Find where the given text appears and provide that cell's center as [x, y] coordinate. 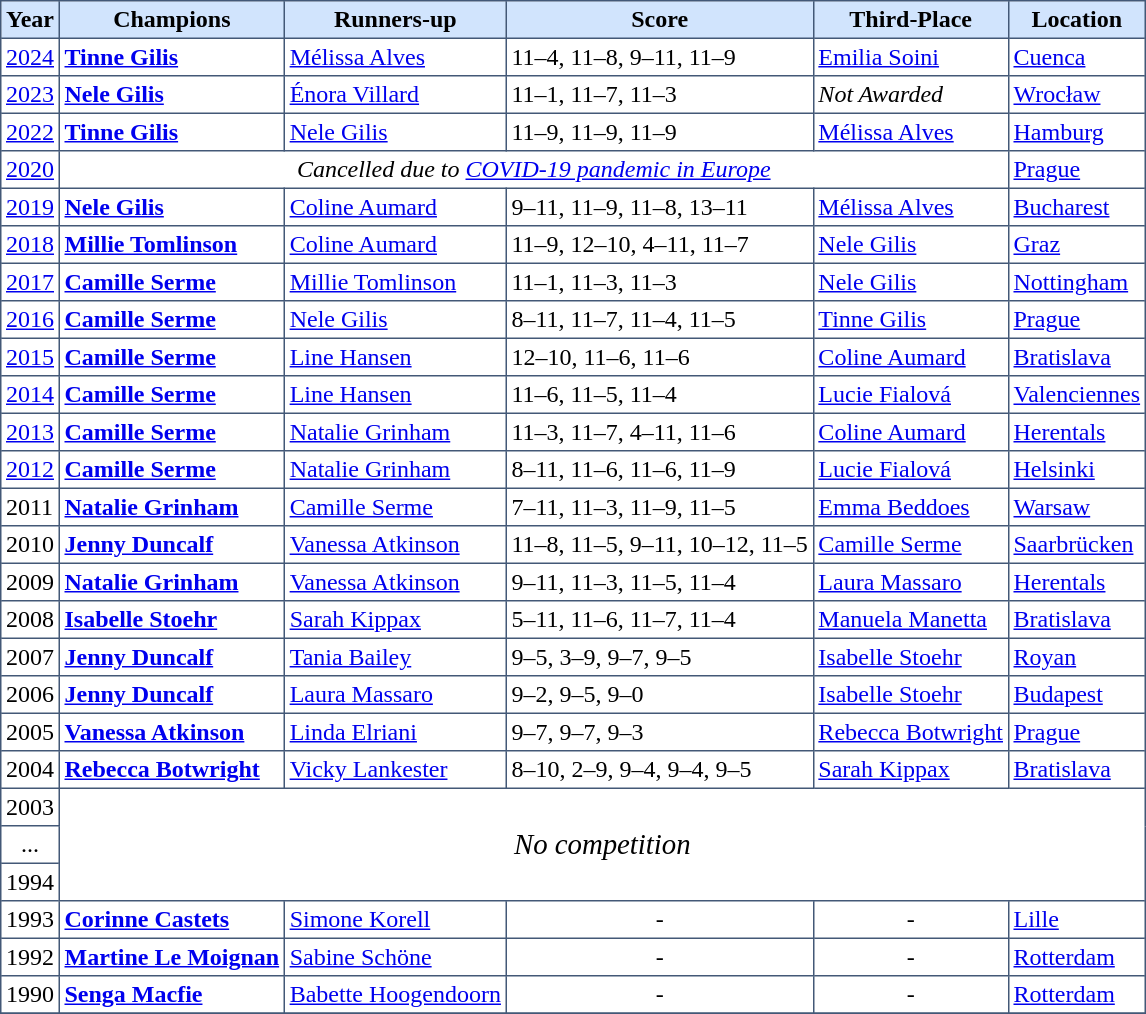
8–11, 11–7, 11–4, 11–5 [660, 320]
Sabine Schöne [395, 957]
2006 [30, 695]
2019 [30, 207]
Warsaw [1076, 507]
2009 [30, 582]
2020 [30, 170]
2005 [30, 732]
8–11, 11–6, 11–6, 11–9 [660, 470]
Hamburg [1076, 132]
2017 [30, 282]
Graz [1076, 245]
7–11, 11–3, 11–9, 11–5 [660, 507]
Emilia Soini [910, 57]
Martine Le Moignan [172, 957]
Helsinki [1076, 470]
Nottingham [1076, 282]
Linda Elriani [395, 732]
Third-Place [910, 20]
1990 [30, 995]
11–8, 11–5, 9–11, 10–12, 11–5 [660, 545]
2004 [30, 770]
12–10, 11–6, 11–6 [660, 357]
9–11, 11–9, 11–8, 13–11 [660, 207]
Bucharest [1076, 207]
Cuenca [1076, 57]
1992 [30, 957]
5–11, 11–6, 11–7, 11–4 [660, 620]
11–1, 11–7, 11–3 [660, 95]
Manuela Manetta [910, 620]
2007 [30, 657]
9–5, 3–9, 9–7, 9–5 [660, 657]
2008 [30, 620]
2016 [30, 320]
Lille [1076, 920]
2024 [30, 57]
Emma Beddoes [910, 507]
Vicky Lankester [395, 770]
Score [660, 20]
Not Awarded [910, 95]
11–9, 11–9, 11–9 [660, 132]
2022 [30, 132]
1994 [30, 882]
11–4, 11–8, 9–11, 11–9 [660, 57]
2011 [30, 507]
Wrocław [1076, 95]
2013 [30, 432]
Saarbrücken [1076, 545]
Tania Bailey [395, 657]
No competition [602, 844]
2015 [30, 357]
2018 [30, 245]
Year [30, 20]
Runners-up [395, 20]
Corinne Castets [172, 920]
2023 [30, 95]
Champions [172, 20]
Babette Hoogendoorn [395, 995]
11–9, 12–10, 4–11, 11–7 [660, 245]
Valenciennes [1076, 395]
2012 [30, 470]
Royan [1076, 657]
9–11, 11–3, 11–5, 11–4 [660, 582]
... [30, 845]
11–6, 11–5, 11–4 [660, 395]
9–7, 9–7, 9–3 [660, 732]
11–1, 11–3, 11–3 [660, 282]
Cancelled due to COVID-19 pandemic in Europe [534, 170]
Énora Villard [395, 95]
Budapest [1076, 695]
1993 [30, 920]
8–10, 2–9, 9–4, 9–4, 9–5 [660, 770]
Senga Macfie [172, 995]
Location [1076, 20]
2010 [30, 545]
Simone Korell [395, 920]
2003 [30, 807]
11–3, 11–7, 4–11, 11–6 [660, 432]
9–2, 9–5, 9–0 [660, 695]
2014 [30, 395]
